Find where the given text appears and provide that cell's center as [X, Y] coordinate. 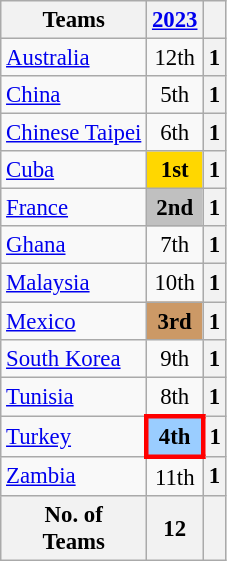
8th [175, 396]
7th [175, 245]
Ghana [74, 245]
4th [175, 436]
9th [175, 358]
Tunisia [74, 396]
Chinese Taipei [74, 133]
3rd [175, 321]
Turkey [74, 436]
Mexico [74, 321]
2nd [175, 208]
Cuba [74, 170]
Australia [74, 58]
2023 [175, 20]
5th [175, 95]
6th [175, 133]
Malaysia [74, 283]
10th [175, 283]
Teams [74, 20]
South Korea [74, 358]
China [74, 95]
Zambia [74, 476]
12 [175, 528]
11th [175, 476]
No. of Teams [74, 528]
12th [175, 58]
1st [175, 170]
France [74, 208]
